Pinpoint the cell where the given text exists, returning its (x, y) midpoint coordinate. 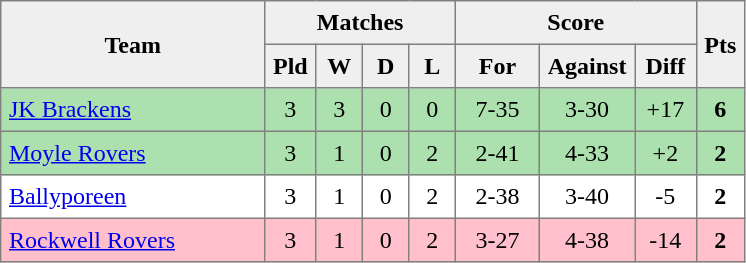
Score (576, 23)
6 (720, 110)
3-40 (586, 197)
Rockwell Rovers (133, 240)
3-30 (586, 110)
For (497, 66)
Against (586, 66)
+2 (666, 153)
4-38 (586, 240)
4-33 (586, 153)
-5 (666, 197)
JK Brackens (133, 110)
Diff (666, 66)
Pts (720, 44)
2-41 (497, 153)
-14 (666, 240)
2-38 (497, 197)
+17 (666, 110)
Ballyporeen (133, 197)
D (385, 66)
Matches (360, 23)
7-35 (497, 110)
Moyle Rovers (133, 153)
W (339, 66)
L (432, 66)
3-27 (497, 240)
Pld (290, 66)
Team (133, 44)
